Identify which cell holds the provided text, then report its (X, Y) central coordinate. 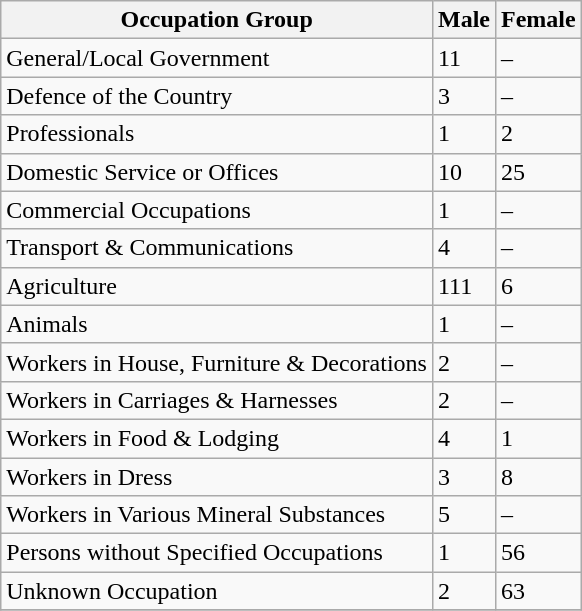
Workers in House, Furniture & Decorations (217, 362)
Male (464, 20)
Workers in Dress (217, 477)
Animals (217, 324)
Workers in Various Mineral Substances (217, 515)
56 (539, 553)
Unknown Occupation (217, 591)
63 (539, 591)
111 (464, 286)
6 (539, 286)
25 (539, 172)
Domestic Service or Offices (217, 172)
8 (539, 477)
Female (539, 20)
Defence of the Country (217, 96)
Transport & Communications (217, 248)
General/Local Government (217, 58)
Professionals (217, 134)
Commercial Occupations (217, 210)
5 (464, 515)
Workers in Food & Lodging (217, 438)
Agriculture (217, 286)
10 (464, 172)
Occupation Group (217, 20)
Workers in Carriages & Harnesses (217, 400)
Persons without Specified Occupations (217, 553)
11 (464, 58)
